From the cell containing the given text, extract its center point as (x, y) coordinate. 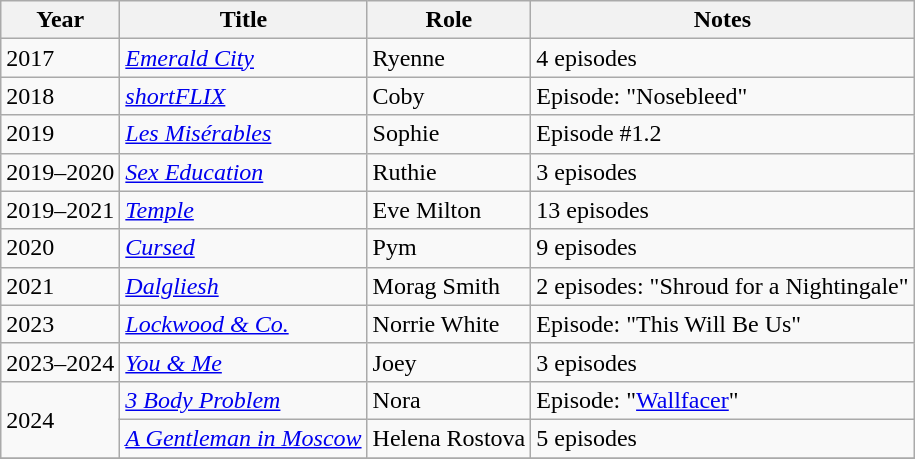
Lockwood & Co. (244, 324)
Role (449, 20)
Morag Smith (449, 286)
Sophie (449, 134)
Helena Rostova (449, 438)
Eve Milton (449, 210)
Sex Education (244, 172)
13 episodes (722, 210)
Year (60, 20)
Norrie White (449, 324)
Pym (449, 248)
Ryenne (449, 58)
2019 (60, 134)
Episode: "Nosebleed" (722, 96)
Dalgliesh (244, 286)
Emerald City (244, 58)
Notes (722, 20)
Episode #1.2 (722, 134)
2020 (60, 248)
A Gentleman in Moscow (244, 438)
2 episodes: "Shroud for a Nightingale" (722, 286)
2019–2020 (60, 172)
2023 (60, 324)
Ruthie (449, 172)
Joey (449, 362)
Episode: "This Will Be Us" (722, 324)
Episode: "Wallfacer" (722, 400)
2019–2021 (60, 210)
shortFLIX (244, 96)
3 Body Problem (244, 400)
Cursed (244, 248)
9 episodes (722, 248)
Title (244, 20)
2023–2024 (60, 362)
2024 (60, 419)
Nora (449, 400)
Temple (244, 210)
2021 (60, 286)
5 episodes (722, 438)
Coby (449, 96)
2018 (60, 96)
4 episodes (722, 58)
You & Me (244, 362)
2017 (60, 58)
Les Misérables (244, 134)
